Return the [X, Y] coordinate for the center point of the cell that contains the specified text.  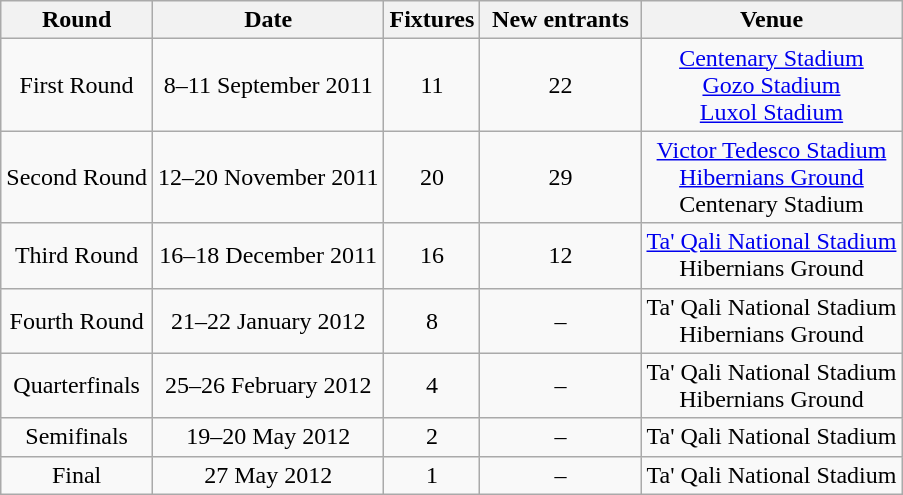
8–11 September 2011 [268, 85]
22 [560, 85]
Semifinals [77, 437]
New entrants [560, 20]
19–20 May 2012 [268, 437]
8 [432, 320]
First Round [77, 85]
Quarterfinals [77, 386]
21–22 January 2012 [268, 320]
11 [432, 85]
1 [432, 475]
25–26 February 2012 [268, 386]
12–20 November 2011 [268, 177]
4 [432, 386]
Fixtures [432, 20]
29 [560, 177]
27 May 2012 [268, 475]
2 [432, 437]
Second Round [77, 177]
Centenary StadiumGozo StadiumLuxol Stadium [772, 85]
Fourth Round [77, 320]
Victor Tedesco StadiumHibernians GroundCentenary Stadium [772, 177]
12 [560, 256]
Final [77, 475]
Venue [772, 20]
Round [77, 20]
Date [268, 20]
16–18 December 2011 [268, 256]
Third Round [77, 256]
16 [432, 256]
20 [432, 177]
